From the cell containing the given text, extract its center point as [X, Y] coordinate. 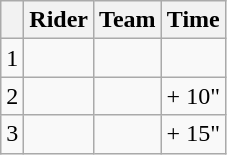
2 [12, 96]
1 [12, 58]
Rider [59, 20]
Team [128, 20]
Time [193, 20]
+ 15" [193, 134]
+ 10" [193, 96]
3 [12, 134]
